Detect which cell encompasses the target text, then output its (X, Y) center coordinate. 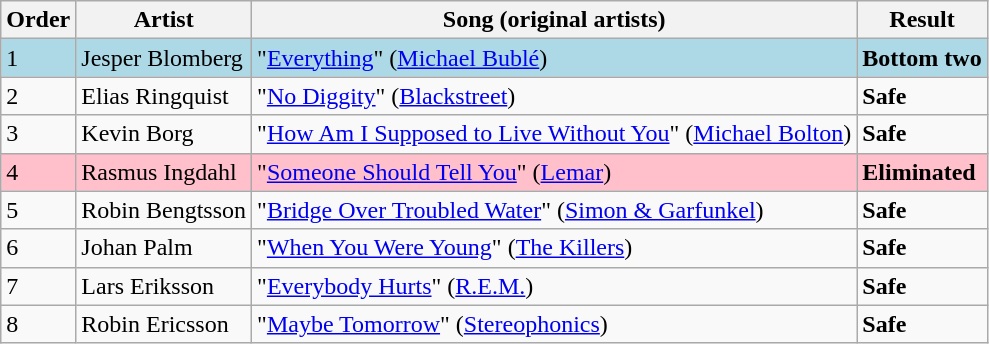
3 (38, 134)
"How Am I Supposed to Live Without You" (Michael Bolton) (554, 134)
Result (922, 20)
Order (38, 20)
"Everybody Hurts" (R.E.M.) (554, 286)
Eliminated (922, 172)
Song (original artists) (554, 20)
Jesper Blomberg (164, 58)
7 (38, 286)
5 (38, 210)
"No Diggity" (Blackstreet) (554, 96)
"Bridge Over Troubled Water" (Simon & Garfunkel) (554, 210)
"Maybe Tomorrow" (Stereophonics) (554, 324)
2 (38, 96)
1 (38, 58)
Lars Eriksson (164, 286)
Robin Bengtsson (164, 210)
Robin Ericsson (164, 324)
"Someone Should Tell You" (Lemar) (554, 172)
Johan Palm (164, 248)
6 (38, 248)
Artist (164, 20)
"Everything" (Michael Bublé) (554, 58)
Rasmus Ingdahl (164, 172)
8 (38, 324)
Bottom two (922, 58)
4 (38, 172)
"When You Were Young" (The Killers) (554, 248)
Kevin Borg (164, 134)
Elias Ringquist (164, 96)
